Identify which cell holds the provided text, then report its (x, y) central coordinate. 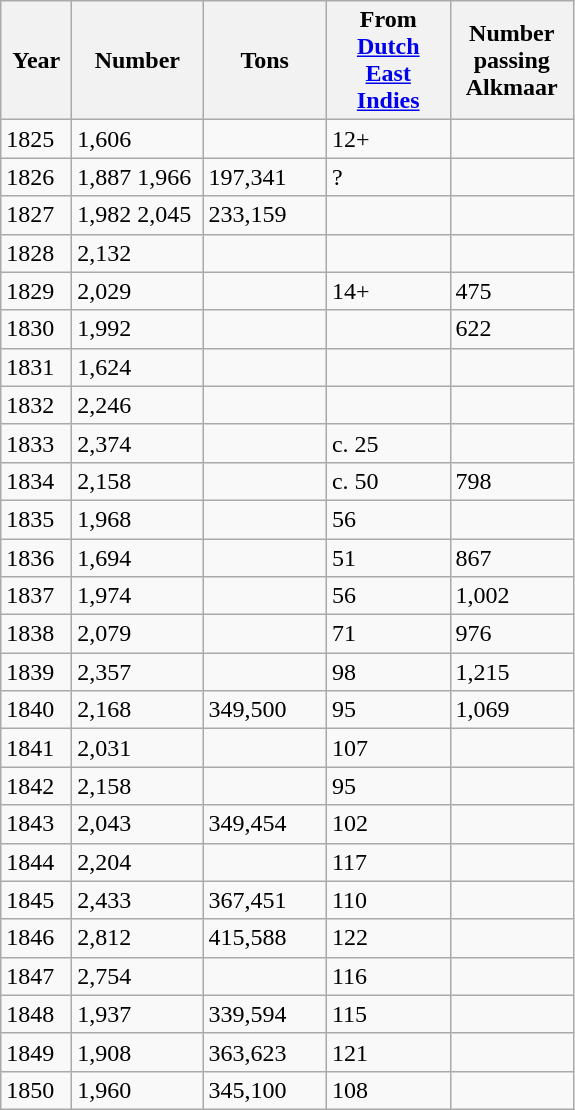
1846 (36, 938)
1840 (36, 710)
2,031 (138, 748)
475 (512, 291)
349,454 (265, 824)
1,002 (512, 596)
Number passing Alkmaar (512, 60)
976 (512, 634)
2,204 (138, 862)
c. 50 (388, 481)
1835 (36, 519)
2,043 (138, 824)
1,992 (138, 329)
2,246 (138, 405)
116 (388, 976)
1827 (36, 215)
Tons (265, 60)
110 (388, 900)
98 (388, 672)
1,982 2,045 (138, 215)
117 (388, 862)
1831 (36, 367)
622 (512, 329)
1833 (36, 443)
71 (388, 634)
1,606 (138, 139)
c. 25 (388, 443)
14+ (388, 291)
798 (512, 481)
349,500 (265, 710)
2,433 (138, 900)
1843 (36, 824)
? (388, 177)
1838 (36, 634)
1848 (36, 1014)
1847 (36, 976)
From DutchEast Indies (388, 60)
339,594 (265, 1014)
1841 (36, 748)
2,132 (138, 253)
121 (388, 1052)
108 (388, 1090)
1832 (36, 405)
1,069 (512, 710)
345,100 (265, 1090)
1836 (36, 557)
1830 (36, 329)
2,079 (138, 634)
1839 (36, 672)
12+ (388, 139)
1837 (36, 596)
2,812 (138, 938)
1,960 (138, 1090)
51 (388, 557)
233,159 (265, 215)
1,624 (138, 367)
363,623 (265, 1052)
415,588 (265, 938)
1844 (36, 862)
1,974 (138, 596)
1825 (36, 139)
1845 (36, 900)
367,451 (265, 900)
1850 (36, 1090)
1,887 1,966 (138, 177)
1,908 (138, 1052)
1,968 (138, 519)
1826 (36, 177)
867 (512, 557)
2,374 (138, 443)
197,341 (265, 177)
1849 (36, 1052)
Number (138, 60)
1842 (36, 786)
1,694 (138, 557)
2,168 (138, 710)
2,357 (138, 672)
115 (388, 1014)
2,029 (138, 291)
1828 (36, 253)
1834 (36, 481)
2,754 (138, 976)
107 (388, 748)
Year (36, 60)
1,215 (512, 672)
1,937 (138, 1014)
1829 (36, 291)
102 (388, 824)
122 (388, 938)
